Provide the [X, Y] coordinate of the cell's center where the given text is located.  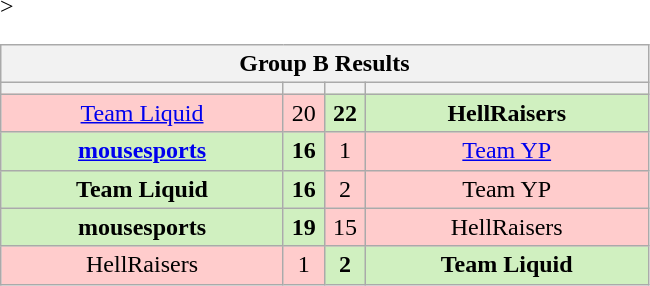
Group B Results [324, 64]
20 [304, 113]
15 [344, 227]
22 [344, 113]
19 [304, 227]
